Scan for the cell matching the given text and deliver its (x, y) coordinate at center. 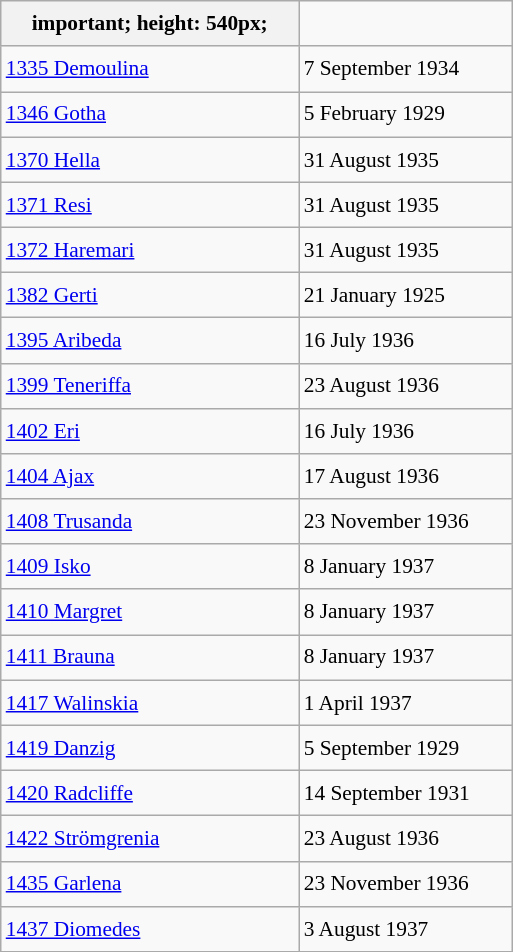
1435 Garlena (150, 884)
21 January 1925 (406, 296)
1402 Eri (150, 430)
1346 Gotha (150, 114)
1395 Aribeda (150, 340)
1404 Ajax (150, 476)
1419 Danzig (150, 748)
1370 Hella (150, 160)
3 August 1937 (406, 928)
1409 Isko (150, 566)
14 September 1931 (406, 792)
5 September 1929 (406, 748)
1410 Margret (150, 612)
7 September 1934 (406, 68)
1411 Brauna (150, 658)
17 August 1936 (406, 476)
1382 Gerti (150, 296)
1 April 1937 (406, 702)
1420 Radcliffe (150, 792)
1437 Diomedes (150, 928)
1372 Haremari (150, 250)
1399 Teneriffa (150, 386)
1422 Strömgrenia (150, 838)
1417 Walinskia (150, 702)
1408 Trusanda (150, 522)
5 February 1929 (406, 114)
important; height: 540px; (150, 24)
1335 Demoulina (150, 68)
1371 Resi (150, 204)
